Pinpoint the cell where the given text exists, returning its (x, y) midpoint coordinate. 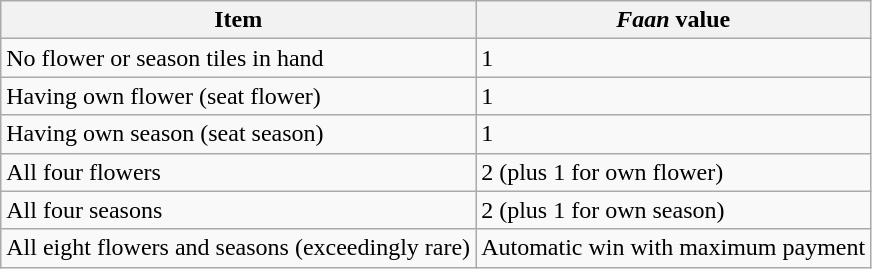
Having own flower (seat flower) (238, 96)
Item (238, 20)
2 (plus 1 for own season) (674, 210)
No flower or season tiles in hand (238, 58)
All four seasons (238, 210)
All eight flowers and seasons (exceedingly rare) (238, 248)
Having own season (seat season) (238, 134)
All four flowers (238, 172)
Faan value (674, 20)
Automatic win with maximum payment (674, 248)
2 (plus 1 for own flower) (674, 172)
